From the cell containing the given text, extract its center point as (X, Y) coordinate. 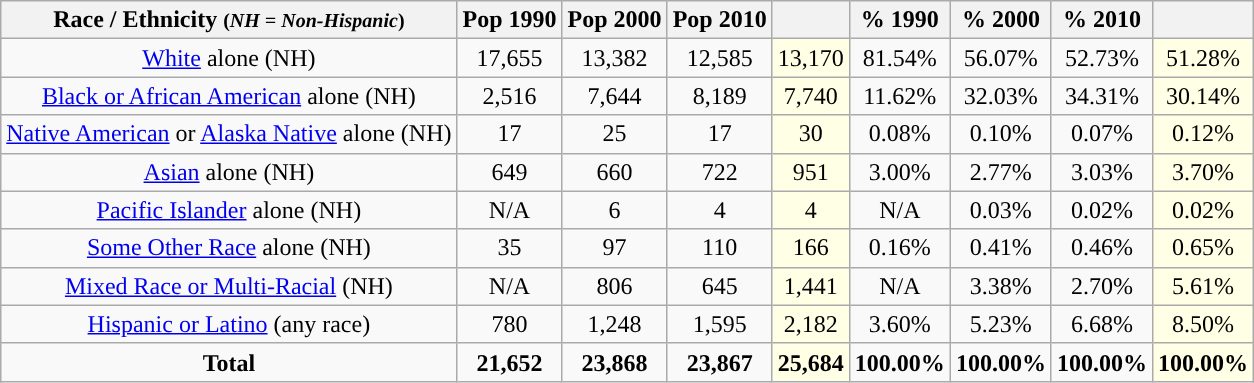
8,189 (720, 96)
Pop 2010 (720, 20)
Race / Ethnicity (NH = Non-Hispanic) (229, 20)
13,170 (810, 58)
1,441 (810, 286)
3.38% (1000, 286)
3.00% (900, 172)
11.62% (900, 96)
34.31% (1102, 96)
0.65% (1202, 248)
23,867 (720, 362)
2,182 (810, 324)
Asian alone (NH) (229, 172)
0.16% (900, 248)
13,382 (614, 58)
780 (510, 324)
Mixed Race or Multi-Racial (NH) (229, 286)
1,248 (614, 324)
645 (720, 286)
649 (510, 172)
56.07% (1000, 58)
660 (614, 172)
0.41% (1000, 248)
951 (810, 172)
Pacific Islander alone (NH) (229, 210)
Black or African American alone (NH) (229, 96)
% 2010 (1102, 20)
5.61% (1202, 286)
722 (720, 172)
5.23% (1000, 324)
7,740 (810, 96)
25 (614, 134)
0.12% (1202, 134)
52.73% (1102, 58)
97 (614, 248)
0.07% (1102, 134)
35 (510, 248)
Native American or Alaska Native alone (NH) (229, 134)
6 (614, 210)
25,684 (810, 362)
Pop 2000 (614, 20)
51.28% (1202, 58)
Pop 1990 (510, 20)
2.77% (1000, 172)
806 (614, 286)
1,595 (720, 324)
110 (720, 248)
2,516 (510, 96)
% 2000 (1000, 20)
2.70% (1102, 286)
30 (810, 134)
3.60% (900, 324)
Hispanic or Latino (any race) (229, 324)
30.14% (1202, 96)
Total (229, 362)
32.03% (1000, 96)
166 (810, 248)
0.03% (1000, 210)
8.50% (1202, 324)
6.68% (1102, 324)
23,868 (614, 362)
3.03% (1102, 172)
3.70% (1202, 172)
17,655 (510, 58)
0.08% (900, 134)
21,652 (510, 362)
0.10% (1000, 134)
81.54% (900, 58)
7,644 (614, 96)
White alone (NH) (229, 58)
Some Other Race alone (NH) (229, 248)
0.46% (1102, 248)
% 1990 (900, 20)
12,585 (720, 58)
